Output the [X, Y] coordinate of the center of the cell containing the given text.  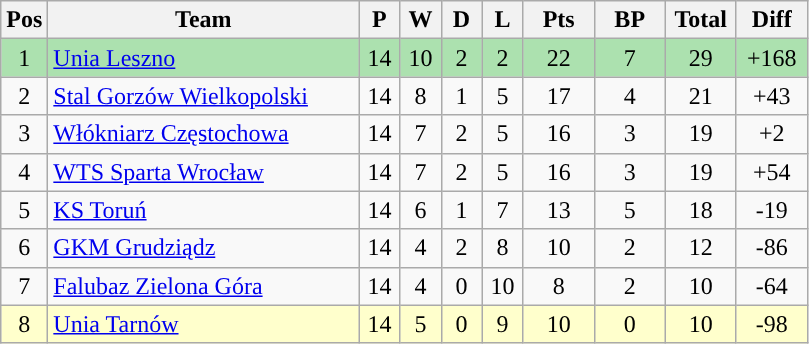
KS Toruń [204, 210]
W [420, 20]
Unia Tarnów [204, 324]
Team [204, 20]
P [380, 20]
Pts [558, 20]
GKM Grudziądz [204, 248]
WTS Sparta Wrocław [204, 172]
Stal Gorzów Wielkopolski [204, 96]
Pos [24, 20]
+2 [772, 134]
21 [700, 96]
+54 [772, 172]
22 [558, 58]
13 [558, 210]
Unia Leszno [204, 58]
BP [630, 20]
12 [700, 248]
L [502, 20]
17 [558, 96]
-64 [772, 286]
29 [700, 58]
+168 [772, 58]
-19 [772, 210]
-86 [772, 248]
Total [700, 20]
+43 [772, 96]
9 [502, 324]
Włókniarz Częstochowa [204, 134]
18 [700, 210]
Falubaz Zielona Góra [204, 286]
-98 [772, 324]
Diff [772, 20]
D [462, 20]
